From the cell containing the given text, extract its center point as (x, y) coordinate. 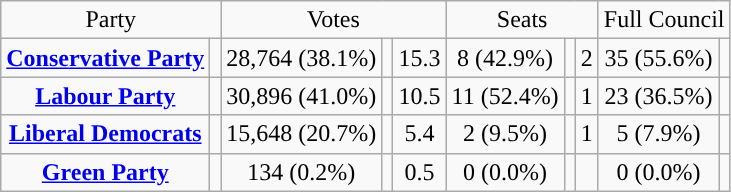
Labour Party (106, 96)
23 (36.5%) (658, 96)
5 (7.9%) (658, 134)
2 (586, 58)
Seats (522, 20)
15,648 (20.7%) (302, 134)
Votes (334, 20)
2 (9.5%) (505, 134)
35 (55.6%) (658, 58)
Party (111, 20)
134 (0.2%) (302, 172)
11 (52.4%) (505, 96)
28,764 (38.1%) (302, 58)
Liberal Democrats (106, 134)
Conservative Party (106, 58)
5.4 (420, 134)
0.5 (420, 172)
Full Council (664, 20)
30,896 (41.0%) (302, 96)
15.3 (420, 58)
8 (42.9%) (505, 58)
10.5 (420, 96)
Green Party (106, 172)
